Identify which cell holds the provided text, then report its (x, y) central coordinate. 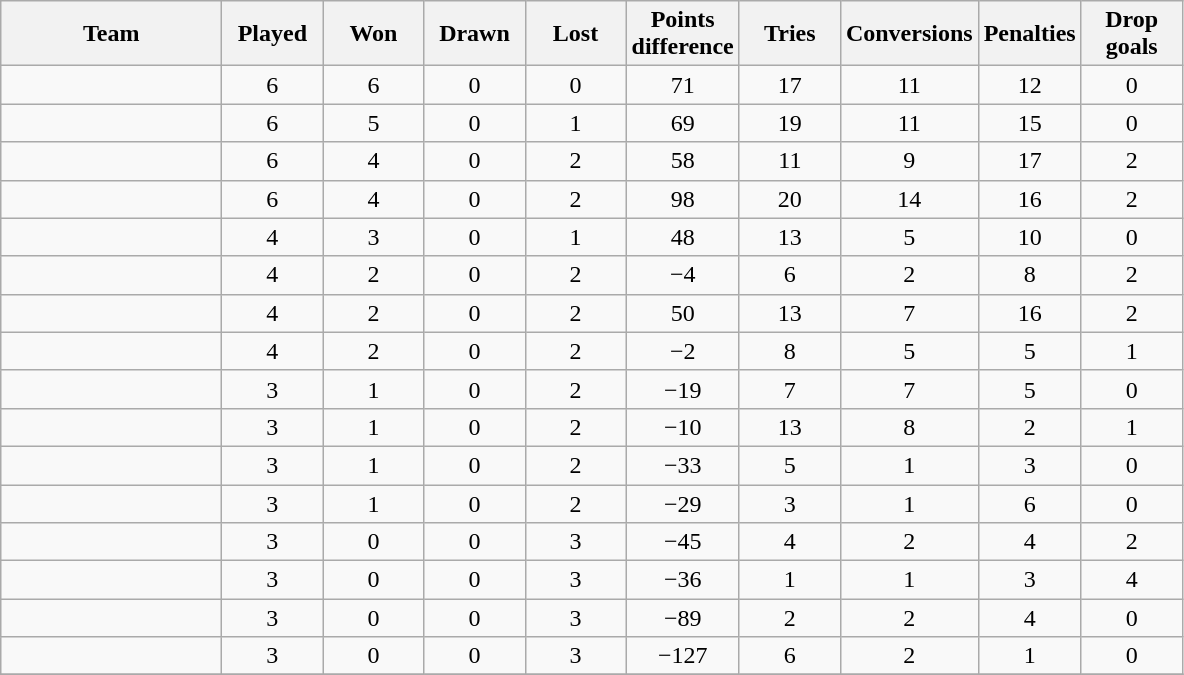
10 (1030, 237)
−4 (682, 275)
20 (790, 199)
9 (909, 161)
Drop goals (1132, 34)
Tries (790, 34)
71 (682, 85)
−33 (682, 465)
48 (682, 237)
−19 (682, 389)
Pointsdifference (682, 34)
12 (1030, 85)
−45 (682, 542)
−29 (682, 503)
Conversions (909, 34)
−127 (682, 656)
14 (909, 199)
−89 (682, 618)
−2 (682, 351)
Team (112, 34)
Lost (576, 34)
50 (682, 313)
Played (272, 34)
Drawn (474, 34)
Penalties (1030, 34)
58 (682, 161)
69 (682, 123)
19 (790, 123)
98 (682, 199)
−10 (682, 427)
Won (374, 34)
−36 (682, 580)
15 (1030, 123)
